Extract the (X, Y) coordinate from the center of the cell holding the provided text.  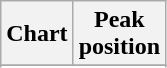
Chart (37, 34)
Peakposition (119, 34)
